Detect which cell encompasses the target text, then output its (x, y) center coordinate. 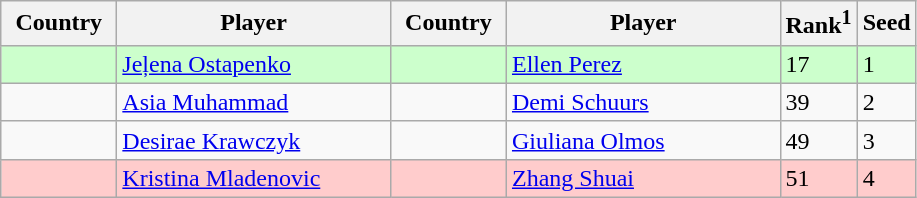
Kristina Mladenovic (254, 178)
Zhang Shuai (643, 178)
51 (818, 178)
4 (886, 178)
39 (818, 102)
Desirae Krawczyk (254, 140)
Ellen Perez (643, 64)
Rank1 (818, 24)
17 (818, 64)
Demi Schuurs (643, 102)
Giuliana Olmos (643, 140)
Seed (886, 24)
1 (886, 64)
Jeļena Ostapenko (254, 64)
49 (818, 140)
Asia Muhammad (254, 102)
3 (886, 140)
2 (886, 102)
